Locate the cell with the specified text and output its [x, y] center coordinate. 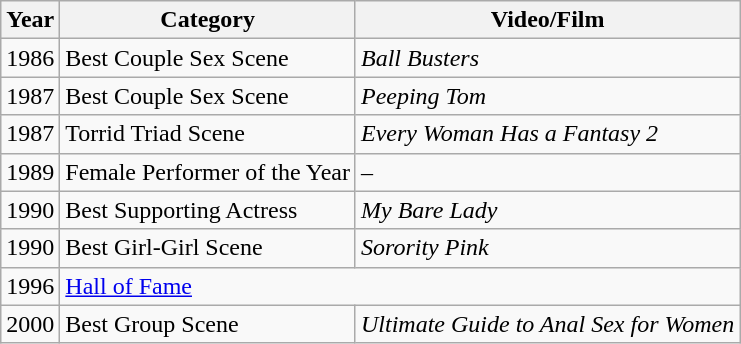
My Bare Lady [547, 210]
1996 [30, 286]
Hall of Fame [400, 286]
Video/Film [547, 20]
1989 [30, 172]
2000 [30, 324]
Torrid Triad Scene [208, 134]
Best Group Scene [208, 324]
Peeping Tom [547, 96]
Ultimate Guide to Anal Sex for Women [547, 324]
– [547, 172]
Year [30, 20]
Best Supporting Actress [208, 210]
Category [208, 20]
Best Girl-Girl Scene [208, 248]
1986 [30, 58]
Ball Busters [547, 58]
Every Woman Has a Fantasy 2 [547, 134]
Sorority Pink [547, 248]
Female Performer of the Year [208, 172]
